Provide the (X, Y) coordinate of the cell's center where the given text is located.  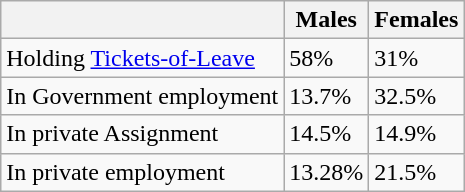
In private Assignment (142, 134)
14.5% (326, 134)
13.28% (326, 172)
Males (326, 20)
31% (416, 58)
14.9% (416, 134)
32.5% (416, 96)
In Government employment (142, 96)
13.7% (326, 96)
58% (326, 58)
21.5% (416, 172)
Females (416, 20)
In private employment (142, 172)
Holding Tickets-of-Leave (142, 58)
